Search for the cell housing the specified text and yield its [x, y] center coordinate. 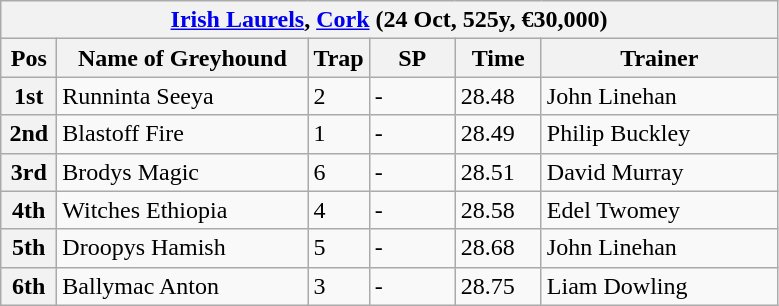
5 [338, 248]
28.49 [498, 134]
28.48 [498, 96]
Ballymac Anton [182, 286]
3 [338, 286]
4 [338, 210]
Irish Laurels, Cork (24 Oct, 525y, €30,000) [390, 20]
Brodys Magic [182, 172]
28.51 [498, 172]
David Murray [659, 172]
Witches Ethiopia [182, 210]
2 [338, 96]
Philip Buckley [659, 134]
Trap [338, 58]
6th [29, 286]
Liam Dowling [659, 286]
1st [29, 96]
1 [338, 134]
28.75 [498, 286]
Droopys Hamish [182, 248]
4th [29, 210]
Runninta Seeya [182, 96]
3rd [29, 172]
Trainer [659, 58]
28.58 [498, 210]
Edel Twomey [659, 210]
Blastoff Fire [182, 134]
28.68 [498, 248]
Time [498, 58]
Name of Greyhound [182, 58]
SP [412, 58]
5th [29, 248]
6 [338, 172]
Pos [29, 58]
2nd [29, 134]
